For the text-containing cell, return its midpoint in (X, Y) coordinate format. 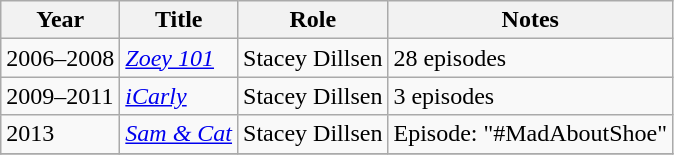
Sam & Cat (179, 134)
2009–2011 (60, 96)
Title (179, 20)
Zoey 101 (179, 58)
iCarly (179, 96)
Year (60, 20)
28 episodes (530, 58)
Episode: "#MadAboutShoe" (530, 134)
Role (313, 20)
3 episodes (530, 96)
Notes (530, 20)
2006–2008 (60, 58)
2013 (60, 134)
